Capture the cell that displays the provided text and extract its [x, y] central coordinate. 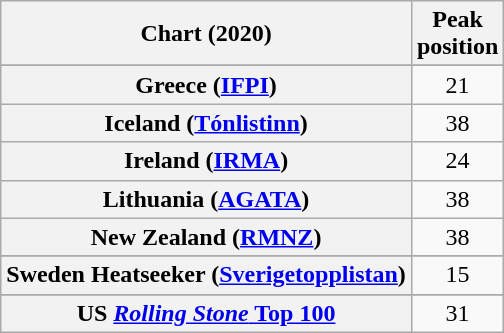
31 [457, 313]
Greece (IFPI) [206, 85]
New Zealand (RMNZ) [206, 237]
24 [457, 161]
Lithuania (AGATA) [206, 199]
21 [457, 85]
Sweden Heatseeker (Sverigetopplistan) [206, 275]
Chart (2020) [206, 34]
Ireland (IRMA) [206, 161]
Iceland (Tónlistinn) [206, 123]
15 [457, 275]
Peakposition [457, 34]
US Rolling Stone Top 100 [206, 313]
